Extract the [x, y] coordinate from the center of the cell holding the provided text.  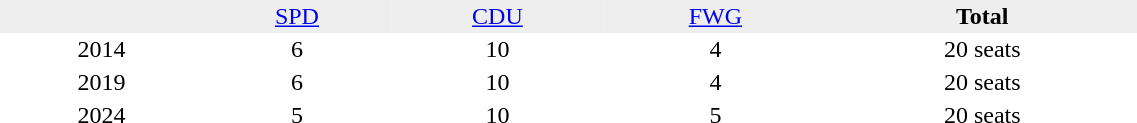
SPD [297, 16]
2014 [102, 50]
2019 [102, 82]
FWG [716, 16]
CDU [498, 16]
